Identify which cell holds the provided text, then report its [X, Y] central coordinate. 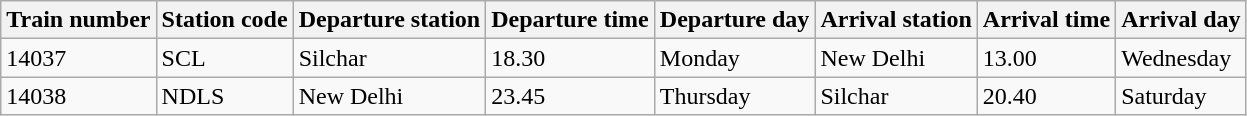
18.30 [570, 58]
20.40 [1046, 96]
13.00 [1046, 58]
NDLS [224, 96]
Monday [734, 58]
14037 [78, 58]
Arrival day [1181, 20]
23.45 [570, 96]
Departure station [390, 20]
Departure time [570, 20]
Station code [224, 20]
Departure day [734, 20]
Thursday [734, 96]
Wednesday [1181, 58]
Train number [78, 20]
Saturday [1181, 96]
Arrival time [1046, 20]
SCL [224, 58]
14038 [78, 96]
Arrival station [896, 20]
